Provide the [x, y] coordinate of the cell's center where the given text is located.  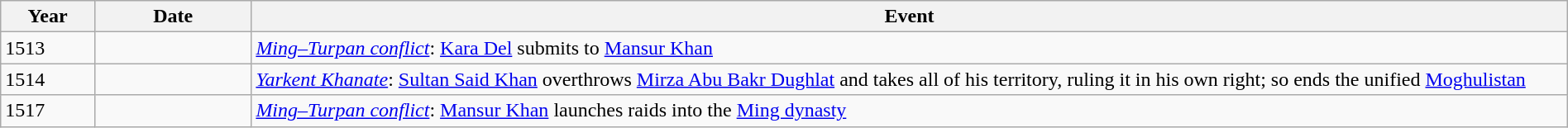
1514 [48, 79]
Ming–Turpan conflict: Kara Del submits to Mansur Khan [910, 48]
Event [910, 17]
1517 [48, 111]
Year [48, 17]
Ming–Turpan conflict: Mansur Khan launches raids into the Ming dynasty [910, 111]
1513 [48, 48]
Date [172, 17]
